Capture the cell that displays the provided text and extract its (X, Y) central coordinate. 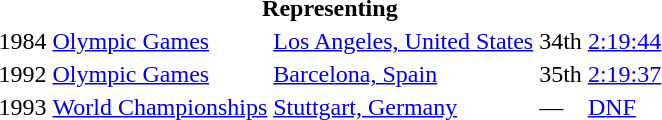
Los Angeles, United States (404, 41)
34th (561, 41)
2:19:44 (624, 41)
2:19:37 (624, 74)
35th (561, 74)
Barcelona, Spain (404, 74)
